Provide the [x, y] coordinate of the cell's center where the given text is located.  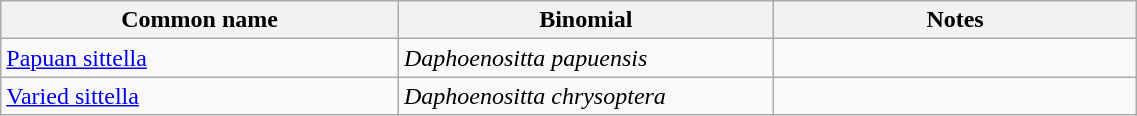
Notes [955, 20]
Varied sittella [200, 96]
Binomial [586, 20]
Daphoenositta chrysoptera [586, 96]
Papuan sittella [200, 58]
Daphoenositta papuensis [586, 58]
Common name [200, 20]
